Scan for the cell matching the given text and deliver its (X, Y) coordinate at center. 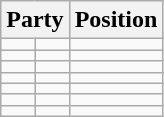
Position (116, 20)
Party (35, 20)
